From the cell containing the given text, extract its center point as (X, Y) coordinate. 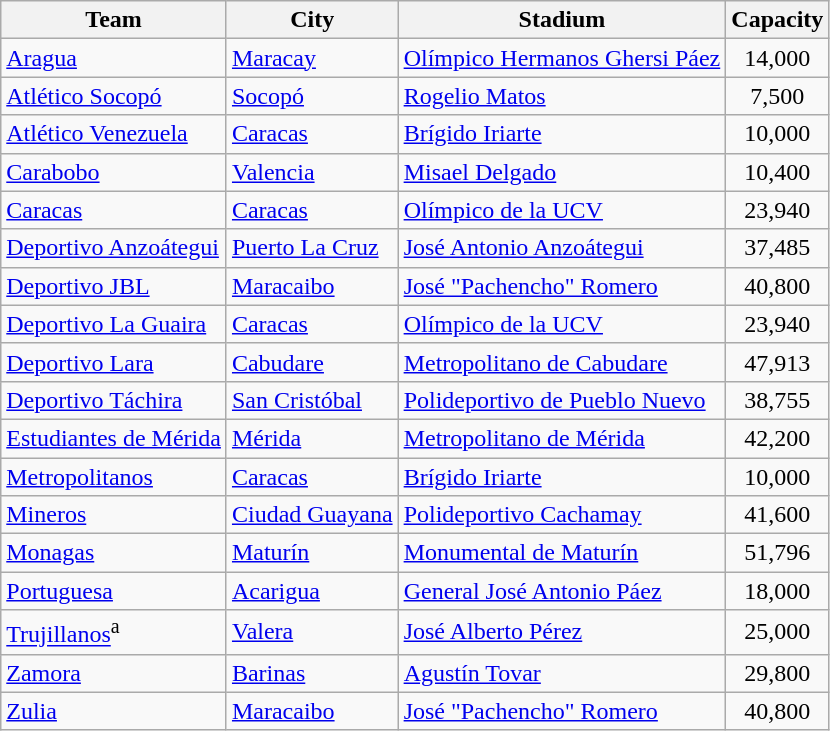
Zamora (114, 673)
Metropolitano de Mérida (562, 438)
Mérida (312, 438)
Metropolitano de Cabudare (562, 362)
47,913 (778, 362)
Agustín Tovar (562, 673)
Metropolitanos (114, 477)
37,485 (778, 248)
Portuguesa (114, 591)
Estudiantes de Mérida (114, 438)
Polideportivo de Pueblo Nuevo (562, 400)
San Cristóbal (312, 400)
Zulia (114, 711)
18,000 (778, 591)
Cabudare (312, 362)
Ciudad Guayana (312, 515)
Valencia (312, 172)
General José Antonio Páez (562, 591)
Mineros (114, 515)
Monumental de Maturín (562, 553)
Carabobo (114, 172)
41,600 (778, 515)
Barinas (312, 673)
Deportivo Lara (114, 362)
Monagas (114, 553)
Socopó (312, 96)
14,000 (778, 58)
Misael Delgado (562, 172)
25,000 (778, 632)
10,400 (778, 172)
Team (114, 20)
Valera (312, 632)
Maturín (312, 553)
Atlético Venezuela (114, 134)
José Antonio Anzoátegui (562, 248)
Aragua (114, 58)
Deportivo La Guaira (114, 324)
38,755 (778, 400)
Rogelio Matos (562, 96)
Acarigua (312, 591)
Polideportivo Cachamay (562, 515)
Maracay (312, 58)
Trujillanosa (114, 632)
42,200 (778, 438)
Stadium (562, 20)
Capacity (778, 20)
Deportivo Anzoátegui (114, 248)
Deportivo Táchira (114, 400)
City (312, 20)
7,500 (778, 96)
51,796 (778, 553)
Puerto La Cruz (312, 248)
Deportivo JBL (114, 286)
29,800 (778, 673)
Olímpico Hermanos Ghersi Páez (562, 58)
Atlético Socopó (114, 96)
José Alberto Pérez (562, 632)
